Capture the cell that displays the provided text and extract its (x, y) central coordinate. 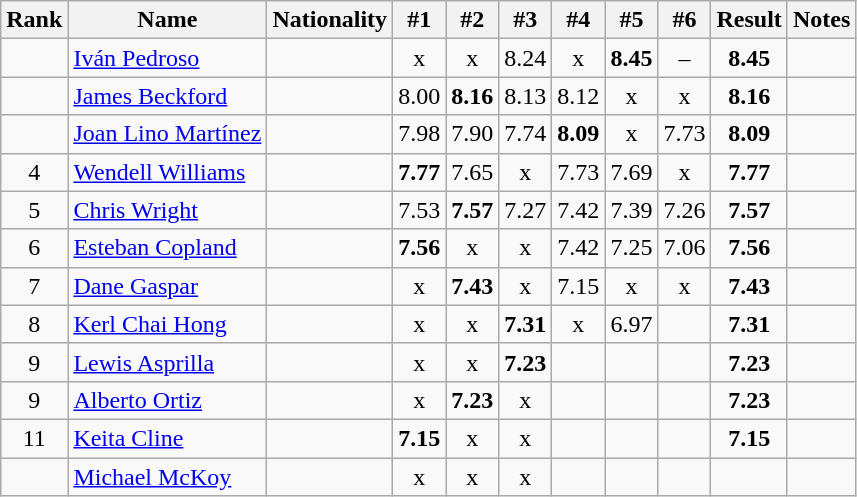
7.65 (472, 172)
#2 (472, 20)
Notes (821, 20)
6.97 (632, 324)
7.74 (526, 134)
8.24 (526, 58)
#1 (420, 20)
7.69 (632, 172)
Michael McKoy (168, 477)
Kerl Chai Hong (168, 324)
8.00 (420, 96)
7.26 (684, 210)
7 (34, 286)
7.53 (420, 210)
8.13 (526, 96)
#4 (578, 20)
8 (34, 324)
Chris Wright (168, 210)
#5 (632, 20)
6 (34, 248)
James Beckford (168, 96)
7.06 (684, 248)
Esteban Copland (168, 248)
7.25 (632, 248)
5 (34, 210)
– (684, 58)
Wendell Williams (168, 172)
Lewis Asprilla (168, 362)
7.39 (632, 210)
Alberto Ortiz (168, 400)
7.27 (526, 210)
Keita Cline (168, 438)
4 (34, 172)
#6 (684, 20)
11 (34, 438)
8.12 (578, 96)
Rank (34, 20)
7.98 (420, 134)
Result (749, 20)
Dane Gaspar (168, 286)
Iván Pedroso (168, 58)
Name (168, 20)
#3 (526, 20)
Joan Lino Martínez (168, 134)
Nationality (330, 20)
7.90 (472, 134)
